Capture the cell that displays the provided text and extract its [X, Y] central coordinate. 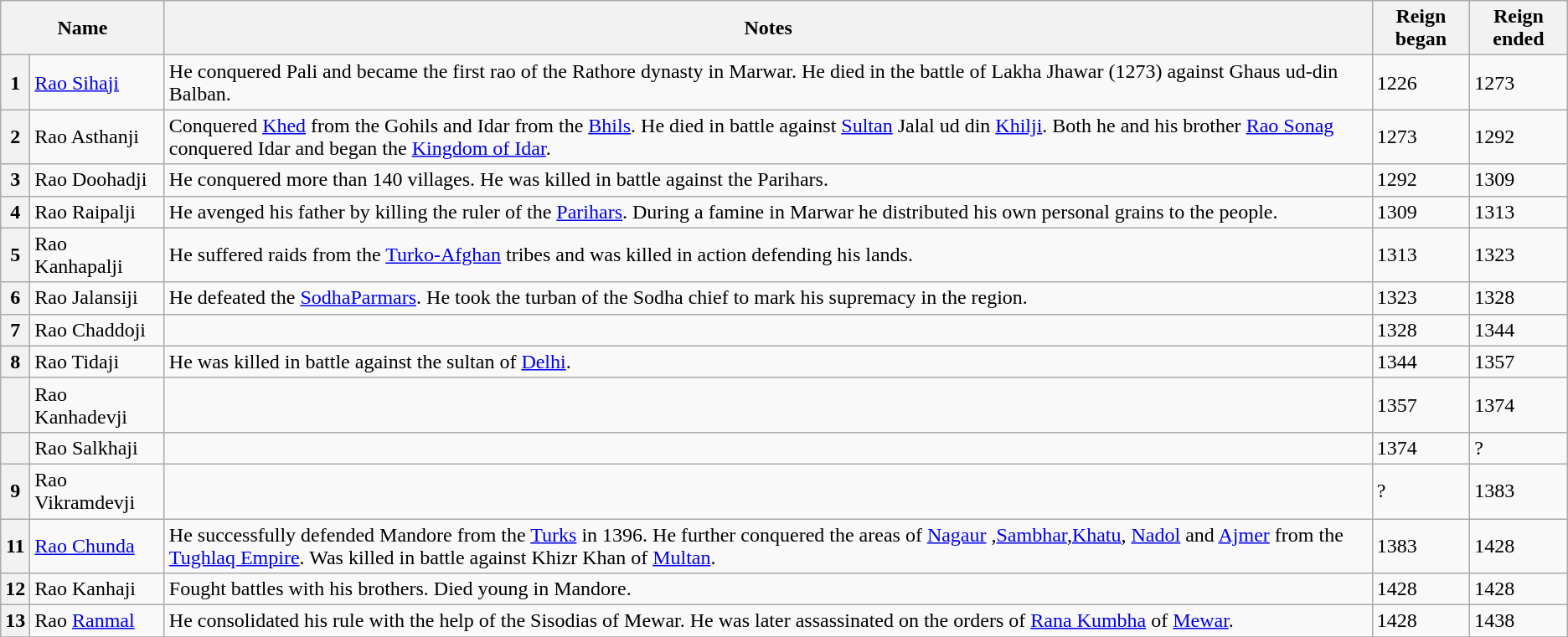
Rao Salkhaji [97, 448]
He suffered raids from the Turko-Afghan tribes and was killed in action defending his lands. [768, 254]
6 [15, 298]
Notes [768, 28]
Name [83, 28]
1226 [1421, 82]
Rao Kanhapalji [97, 254]
Rao Raipalji [97, 212]
1 [15, 82]
4 [15, 212]
7 [15, 330]
5 [15, 254]
8 [15, 362]
Rao Jalansiji [97, 298]
Rao Asthanji [97, 137]
9 [15, 491]
He avenged his father by killing the ruler of the Parihars. During a famine in Marwar he distributed his own personal grains to the people. [768, 212]
He was killed in battle against the sultan of Delhi. [768, 362]
He consolidated his rule with the help of the Sisodias of Mewar. He was later assassinated on the orders of Rana Kumbha of Mewar. [768, 621]
He defeated the SodhaParmars. He took the turban of the Sodha chief to mark his supremacy in the region. [768, 298]
2 [15, 137]
He conquered more than 140 villages. He was killed in battle against the Parihars. [768, 180]
Reign ended [1519, 28]
Rao Tidaji [97, 362]
Fought battles with his brothers. Died young in Mandore. [768, 589]
Rao Kanhadevji [97, 405]
Rao Kanhaji [97, 589]
Rao Doohadji [97, 180]
Rao Sihaji [97, 82]
Rao Chunda [97, 546]
13 [15, 621]
12 [15, 589]
3 [15, 180]
Reign began [1421, 28]
1438 [1519, 621]
Rao Ranmal [97, 621]
Rao Vikramdevji [97, 491]
Rao Chaddoji [97, 330]
11 [15, 546]
